Output the (x, y) coordinate of the center of the cell containing the given text.  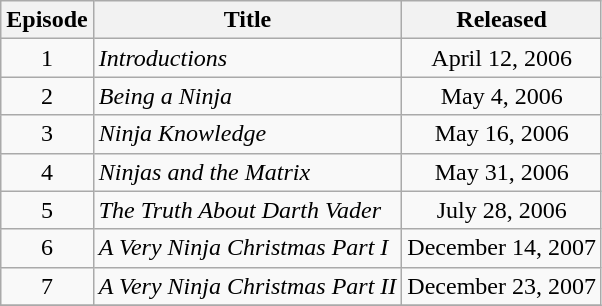
2 (47, 96)
A Very Ninja Christmas Part I (248, 248)
July 28, 2006 (502, 210)
Introductions (248, 58)
December 14, 2007 (502, 248)
May 4, 2006 (502, 96)
April 12, 2006 (502, 58)
A Very Ninja Christmas Part II (248, 286)
May 16, 2006 (502, 134)
4 (47, 172)
The Truth About Darth Vader (248, 210)
3 (47, 134)
1 (47, 58)
Released (502, 20)
Being a Ninja (248, 96)
Ninja Knowledge (248, 134)
6 (47, 248)
December 23, 2007 (502, 286)
Episode (47, 20)
May 31, 2006 (502, 172)
7 (47, 286)
Title (248, 20)
Ninjas and the Matrix (248, 172)
5 (47, 210)
